Return the [x, y] coordinate for the center point of the cell that contains the specified text.  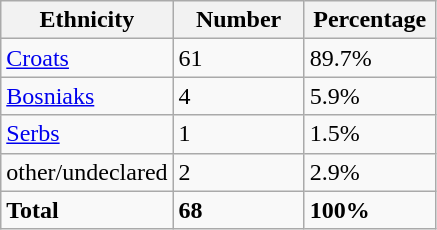
5.9% [370, 96]
Number [238, 20]
89.7% [370, 58]
Serbs [87, 134]
Percentage [370, 20]
68 [238, 210]
Croats [87, 58]
Bosniaks [87, 96]
100% [370, 210]
Ethnicity [87, 20]
1 [238, 134]
Total [87, 210]
2.9% [370, 172]
2 [238, 172]
61 [238, 58]
1.5% [370, 134]
4 [238, 96]
other/undeclared [87, 172]
